Identify which cell holds the provided text, then report its (x, y) central coordinate. 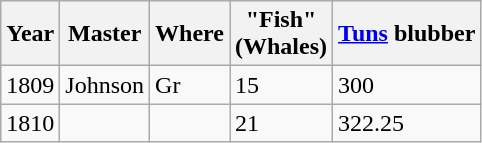
21 (282, 123)
1809 (30, 85)
"Fish"(Whales) (282, 34)
322.25 (407, 123)
Year (30, 34)
Johnson (105, 85)
Gr (190, 85)
Master (105, 34)
15 (282, 85)
Where (190, 34)
Tuns blubber (407, 34)
300 (407, 85)
1810 (30, 123)
